Search for the cell housing the specified text and yield its [x, y] center coordinate. 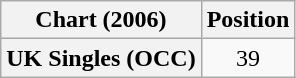
Chart (2006) [101, 20]
Position [248, 20]
39 [248, 58]
UK Singles (OCC) [101, 58]
